Extract the (x, y) coordinate from the center of the cell holding the provided text.  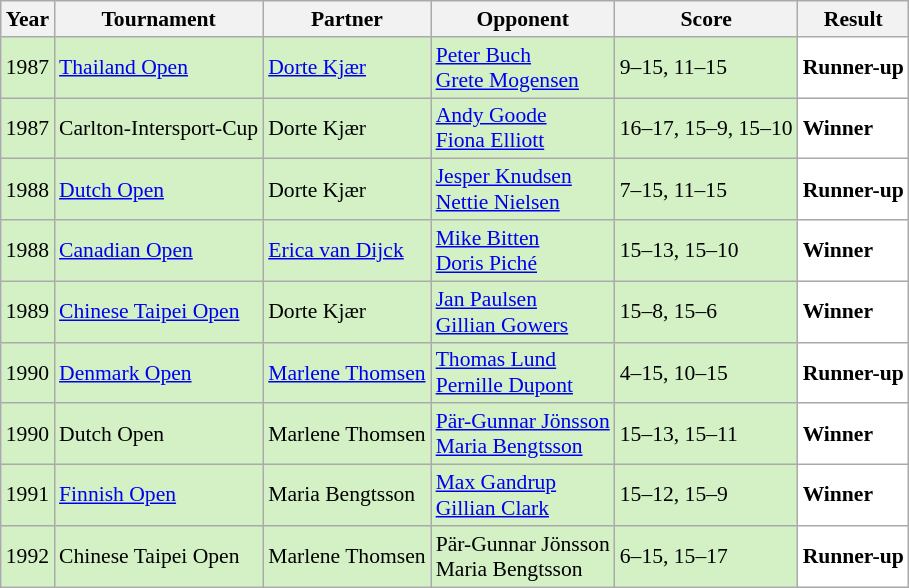
16–17, 15–9, 15–10 (706, 128)
Score (706, 19)
1991 (28, 496)
Maria Bengtsson (346, 496)
Max Gandrup Gillian Clark (523, 496)
Andy Goode Fiona Elliott (523, 128)
15–12, 15–9 (706, 496)
Jesper Knudsen Nettie Nielsen (523, 190)
9–15, 11–15 (706, 68)
Denmark Open (158, 372)
Peter Buch Grete Mogensen (523, 68)
Carlton-Intersport-Cup (158, 128)
15–13, 15–10 (706, 250)
Year (28, 19)
4–15, 10–15 (706, 372)
15–8, 15–6 (706, 312)
Erica van Dijck (346, 250)
Thailand Open (158, 68)
6–15, 15–17 (706, 556)
Result (854, 19)
Canadian Open (158, 250)
Partner (346, 19)
1989 (28, 312)
7–15, 11–15 (706, 190)
Thomas Lund Pernille Dupont (523, 372)
1992 (28, 556)
Tournament (158, 19)
15–13, 15–11 (706, 434)
Jan Paulsen Gillian Gowers (523, 312)
Mike Bitten Doris Piché (523, 250)
Opponent (523, 19)
Finnish Open (158, 496)
